For the text-containing cell, return its midpoint in (x, y) coordinate format. 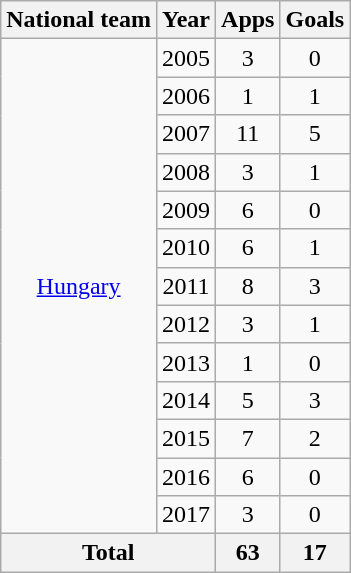
2 (315, 438)
Hungary (79, 286)
Goals (315, 20)
2013 (186, 362)
2016 (186, 477)
National team (79, 20)
2014 (186, 400)
2008 (186, 172)
Year (186, 20)
2015 (186, 438)
2017 (186, 515)
2011 (186, 286)
7 (248, 438)
Total (108, 553)
2006 (186, 96)
11 (248, 134)
8 (248, 286)
2009 (186, 210)
63 (248, 553)
17 (315, 553)
2005 (186, 58)
2012 (186, 324)
Apps (248, 20)
2010 (186, 248)
2007 (186, 134)
